From the cell containing the given text, extract its center point as (X, Y) coordinate. 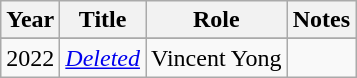
Deleted (103, 58)
Year (30, 20)
Notes (321, 20)
2022 (30, 58)
Title (103, 20)
Vincent Yong (217, 58)
Role (217, 20)
